Identify which cell holds the provided text, then report its [X, Y] central coordinate. 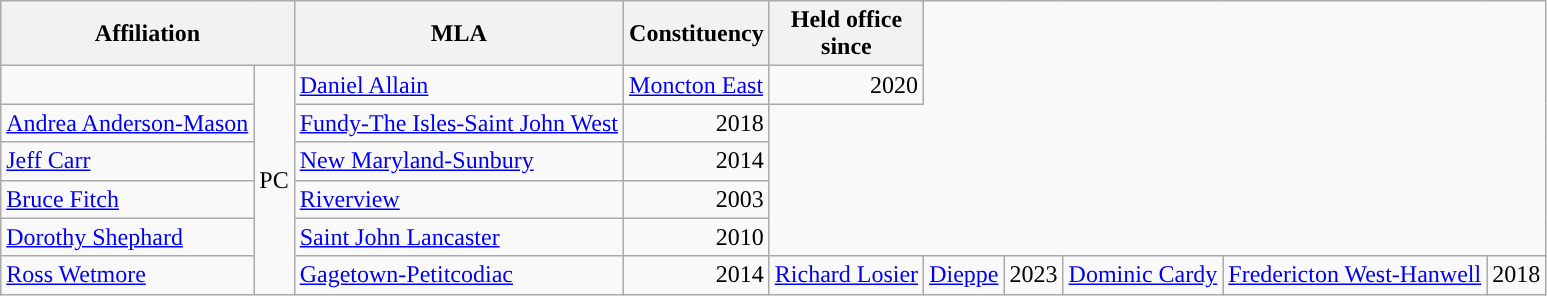
Dominic Cardy [1143, 275]
New Maryland-Sunbury [458, 161]
Saint John Lancaster [458, 237]
Affiliation [148, 34]
Held officesince [846, 34]
Andrea Anderson-Mason [128, 123]
Fundy-The Isles-Saint John West [458, 123]
Constituency [697, 34]
MLA [458, 34]
Riverview [458, 199]
2020 [846, 85]
PC [274, 180]
Daniel Allain [458, 85]
Fredericton West-Hanwell [1355, 275]
Richard Losier [846, 275]
Moncton East [697, 85]
2023 [1034, 275]
Dorothy Shephard [128, 237]
Gagetown-Petitcodiac [458, 275]
Bruce Fitch [128, 199]
2010 [697, 237]
2003 [697, 199]
Jeff Carr [128, 161]
Dieppe [964, 275]
Ross Wetmore [128, 275]
